Return [X, Y] of the center of cell containing provided text 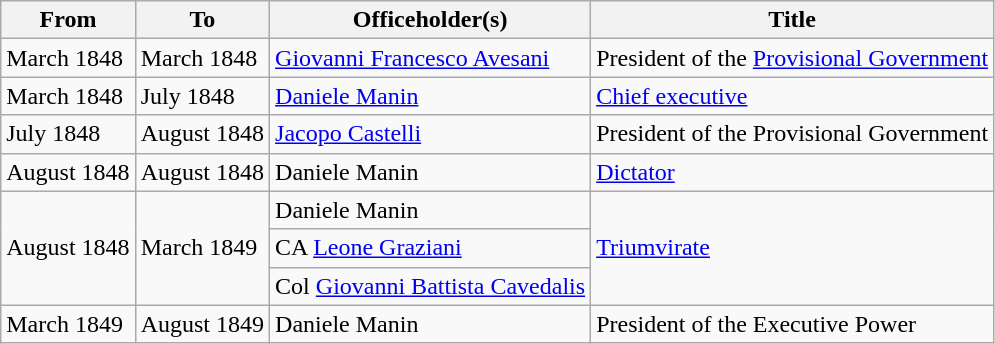
Triumvirate [792, 248]
Jacopo Castelli [430, 134]
Chief executive [792, 96]
Giovanni Francesco Avesani [430, 58]
President of the Executive Power [792, 324]
Officeholder(s) [430, 20]
August 1849 [202, 324]
From [68, 20]
Dictator [792, 172]
To [202, 20]
Title [792, 20]
CA Leone Graziani [430, 248]
Col Giovanni Battista Cavedalis [430, 286]
